Return the [X, Y] coordinate for the center point of the cell that contains the specified text.  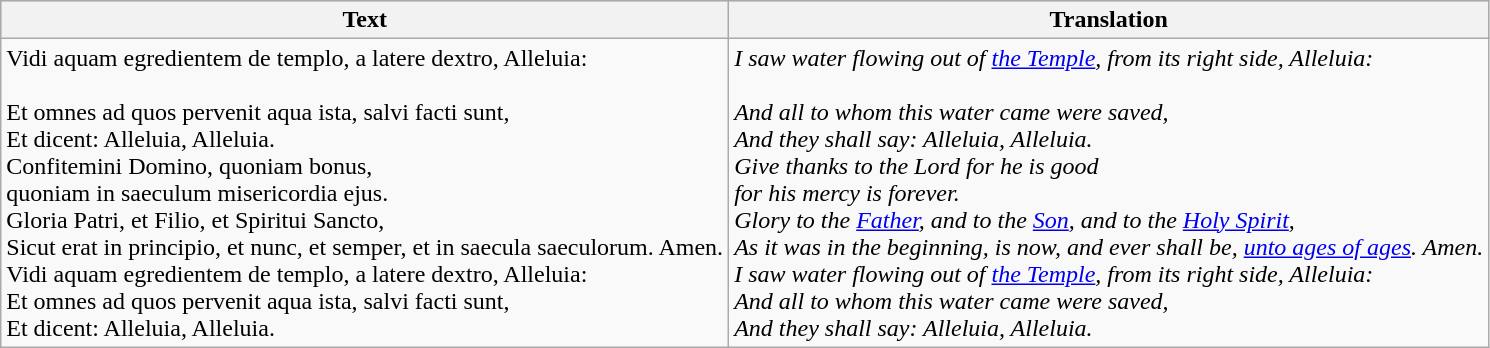
Text [365, 20]
Translation [1109, 20]
